Identify which cell holds the provided text, then report its [x, y] central coordinate. 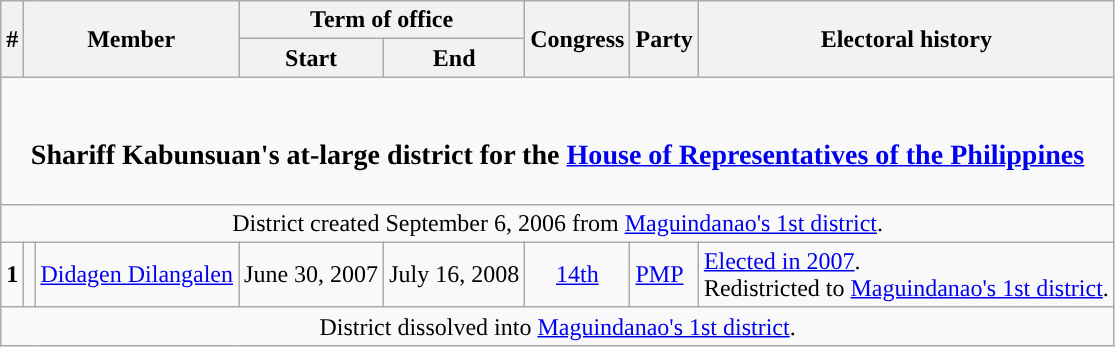
PMP [664, 274]
Member [132, 39]
Shariff Kabunsuan's at-large district for the House of Representatives of the Philippines [558, 140]
Term of office [382, 20]
End [454, 58]
District created September 6, 2006 from Maguindanao's 1st district. [558, 223]
14th [578, 274]
Start [312, 58]
June 30, 2007 [312, 274]
July 16, 2008 [454, 274]
Congress [578, 39]
Elected in 2007.Redistricted to Maguindanao's 1st district. [906, 274]
District dissolved into Maguindanao's 1st district. [558, 326]
Didagen Dilangalen [137, 274]
# [12, 39]
Party [664, 39]
1 [12, 274]
Electoral history [906, 39]
